Extract the (X, Y) coordinate from the center of the cell holding the provided text.  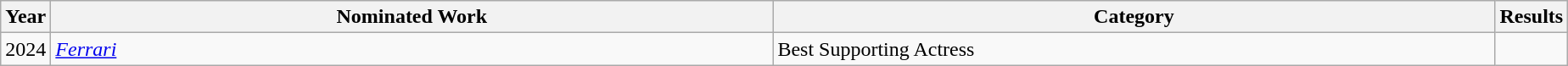
Nominated Work (412, 17)
Best Supporting Actress (1134, 49)
2024 (25, 49)
Category (1134, 17)
Ferrari (412, 49)
Results (1532, 17)
Year (25, 17)
